Find where the given text appears and provide that cell's center as [x, y] coordinate. 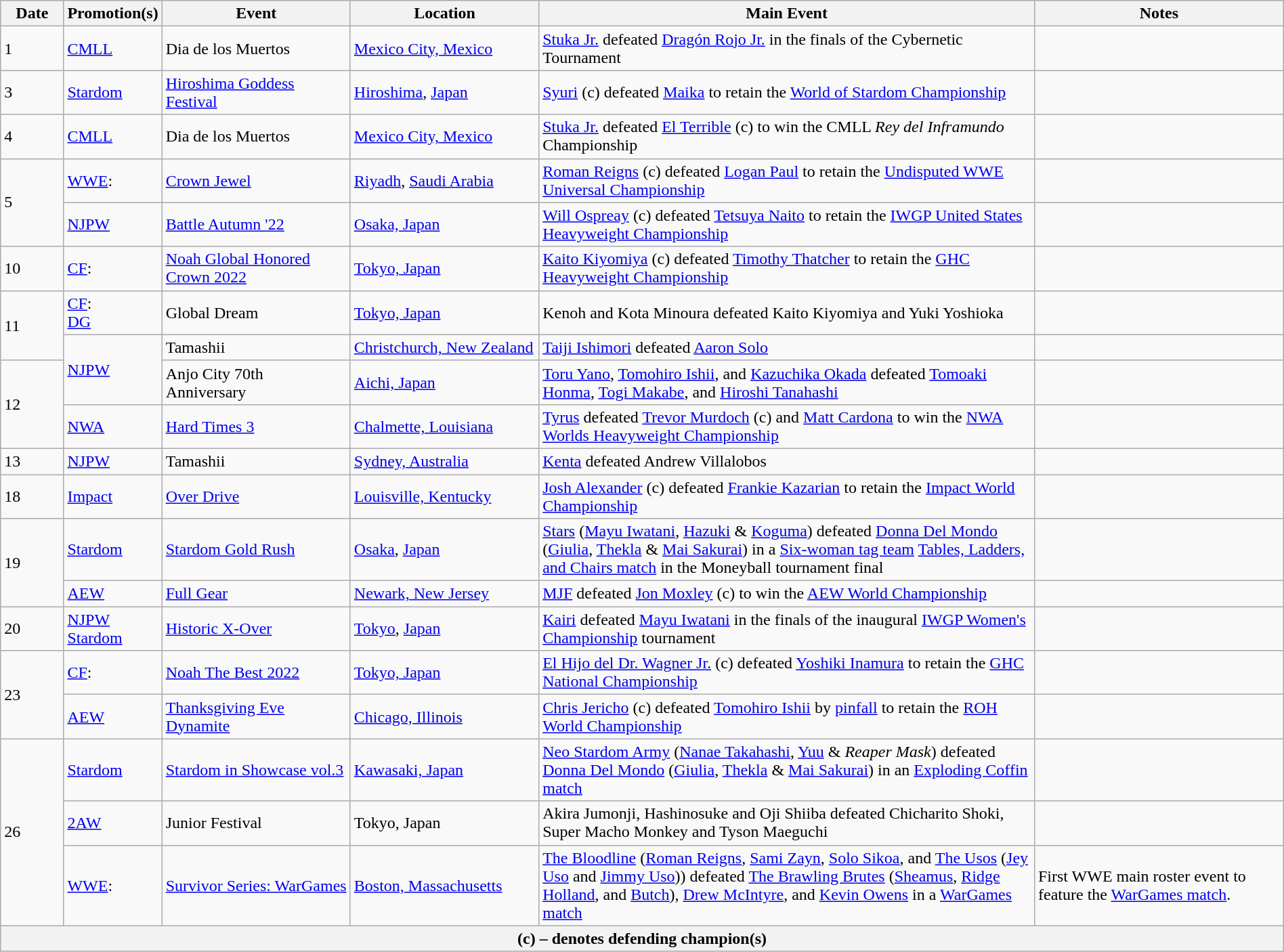
Kaito Kiyomiya (c) defeated Timothy Thatcher to retain the GHC Heavyweight Championship [787, 268]
Kawasaki, Japan [444, 770]
Christchurch, New Zealand [444, 347]
10 [33, 268]
Location [444, 14]
Event [256, 14]
Stuka Jr. defeated El Terrible (c) to win the CMLL Rey del Inframundo Championship [787, 137]
Crown Jewel [256, 180]
Hiroshima Goddess Festival [256, 92]
Noah Global Honored Crown 2022 [256, 268]
Stardom Gold Rush [256, 550]
Anjo City 70th Anniversary [256, 382]
Louisville, Kentucky [444, 496]
1 [33, 49]
First WWE main roster event to feature the WarGames match. [1159, 886]
Boston, Massachusetts [444, 886]
NWA [112, 427]
Chalmette, Louisiana [444, 427]
Akira Jumonji, Hashinosuke and Oji Shiiba defeated Chicharito Shoki, Super Macho Monkey and Tyson Maeguchi [787, 823]
Survivor Series: WarGames [256, 886]
Stuka Jr. defeated Dragón Rojo Jr. in the finals of the Cybernetic Tournament [787, 49]
Roman Reigns (c) defeated Logan Paul to retain the Undisputed WWE Universal Championship [787, 180]
CF: DG [112, 313]
Over Drive [256, 496]
Global Dream [256, 313]
Main Event [787, 14]
11 [33, 325]
Hiroshima, Japan [444, 92]
Kenta defeated Andrew Villalobos [787, 461]
Aichi, Japan [444, 382]
26 [33, 832]
Battle Autumn '22 [256, 225]
Date [33, 14]
Historic X-Over [256, 628]
Tyrus defeated Trevor Murdoch (c) and Matt Cardona to win the NWA Worlds Heavyweight Championship [787, 427]
Chris Jericho (c) defeated Tomohiro Ishii by pinfall to retain the ROH World Championship [787, 716]
Syuri (c) defeated Maika to retain the World of Stardom Championship [787, 92]
Noah The Best 2022 [256, 673]
Will Ospreay (c) defeated Tetsuya Naito to retain the IWGP United States Heavyweight Championship [787, 225]
Kenoh and Kota Minoura defeated Kaito Kiyomiya and Yuki Yoshioka [787, 313]
Newark, New Jersey [444, 594]
3 [33, 92]
12 [33, 404]
Hard Times 3 [256, 427]
5 [33, 202]
4 [33, 137]
Neo Stardom Army (Nanae Takahashi, Yuu & Reaper Mask) defeated Donna Del Mondo (Giulia, Thekla & Mai Sakurai) in an Exploding Coffin match [787, 770]
Josh Alexander (c) defeated Frankie Kazarian to retain the Impact World Championship [787, 496]
13 [33, 461]
Toru Yano, Tomohiro Ishii, and Kazuchika Okada defeated Tomoaki Honma, Togi Makabe, and Hiroshi Tanahashi [787, 382]
20 [33, 628]
Kairi defeated Mayu Iwatani in the finals of the inaugural IWGP Women's Championship tournament [787, 628]
Junior Festival [256, 823]
Sydney, Australia [444, 461]
MJF defeated Jon Moxley (c) to win the AEW World Championship [787, 594]
Impact [112, 496]
19 [33, 563]
Notes [1159, 14]
Stardom in Showcase vol.3 [256, 770]
Chicago, Illinois [444, 716]
Riyadh, Saudi Arabia [444, 180]
Taiji Ishimori defeated Aaron Solo [787, 347]
Full Gear [256, 594]
El Hijo del Dr. Wagner Jr. (c) defeated Yoshiki Inamura to retain the GHC National Championship [787, 673]
NJPWStardom [112, 628]
Thanksgiving Eve Dynamite [256, 716]
Promotion(s) [112, 14]
23 [33, 695]
18 [33, 496]
(c) – denotes defending champion(s) [642, 938]
2AW [112, 823]
